Scan for the cell matching the given text and deliver its [X, Y] coordinate at center. 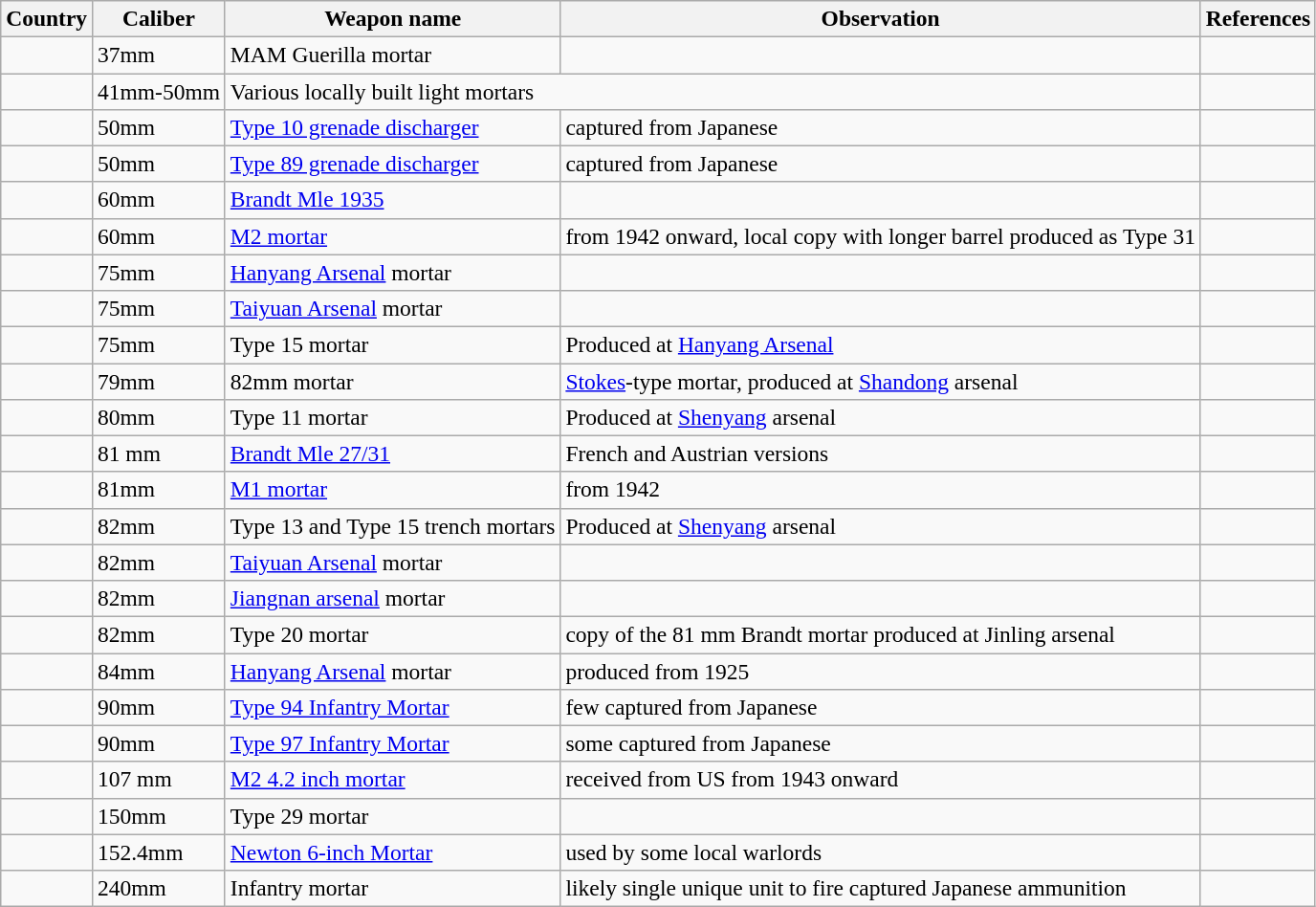
French and Austrian versions [880, 453]
Jiangnan arsenal mortar [392, 598]
some captured from Japanese [880, 743]
150mm [159, 816]
MAM Guerilla mortar [392, 55]
Stokes-type mortar, produced at Shandong arsenal [880, 381]
M1 mortar [392, 490]
Caliber [159, 18]
Type 13 and Type 15 trench mortars [392, 526]
Type 94 Infantry Mortar [392, 707]
107 mm [159, 780]
Infantry mortar [392, 888]
80mm [159, 417]
from 1942 [880, 490]
few captured from Japanese [880, 707]
M2 mortar [392, 236]
41mm-50mm [159, 91]
Type 20 mortar [392, 634]
82mm mortar [392, 381]
Newton 6-inch Mortar [392, 852]
Type 97 Infantry Mortar [392, 743]
Brandt Mle 27/31 [392, 453]
received from US from 1943 onward [880, 780]
152.4mm [159, 852]
Type 89 grenade discharger [392, 164]
240mm [159, 888]
from 1942 onward, local copy with longer barrel produced as Type 31 [880, 236]
Type 10 grenade discharger [392, 127]
used by some local warlords [880, 852]
Type 29 mortar [392, 816]
Type 15 mortar [392, 344]
Country [47, 18]
Type 11 mortar [392, 417]
References [1258, 18]
Brandt Mle 1935 [392, 200]
Weapon name [392, 18]
79mm [159, 381]
84mm [159, 671]
M2 4.2 inch mortar [392, 780]
copy of the 81 mm Brandt mortar produced at Jinling arsenal [880, 634]
likely single unique unit to fire captured Japanese ammunition [880, 888]
Observation [880, 18]
81 mm [159, 453]
81mm [159, 490]
Various locally built light mortars [713, 91]
37mm [159, 55]
produced from 1925 [880, 671]
Produced at Hanyang Arsenal [880, 344]
